From the cell containing the given text, extract its center point as [X, Y] coordinate. 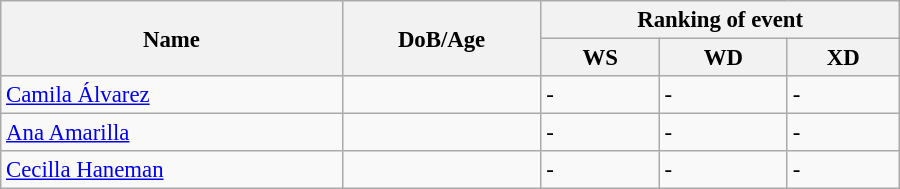
Ranking of event [720, 20]
Cecilla Haneman [172, 170]
DoB/Age [442, 38]
Ana Amarilla [172, 133]
WS [600, 58]
WD [723, 58]
Name [172, 38]
XD [843, 58]
Camila Álvarez [172, 95]
